Output the [x, y] coordinate of the center of the cell containing the given text.  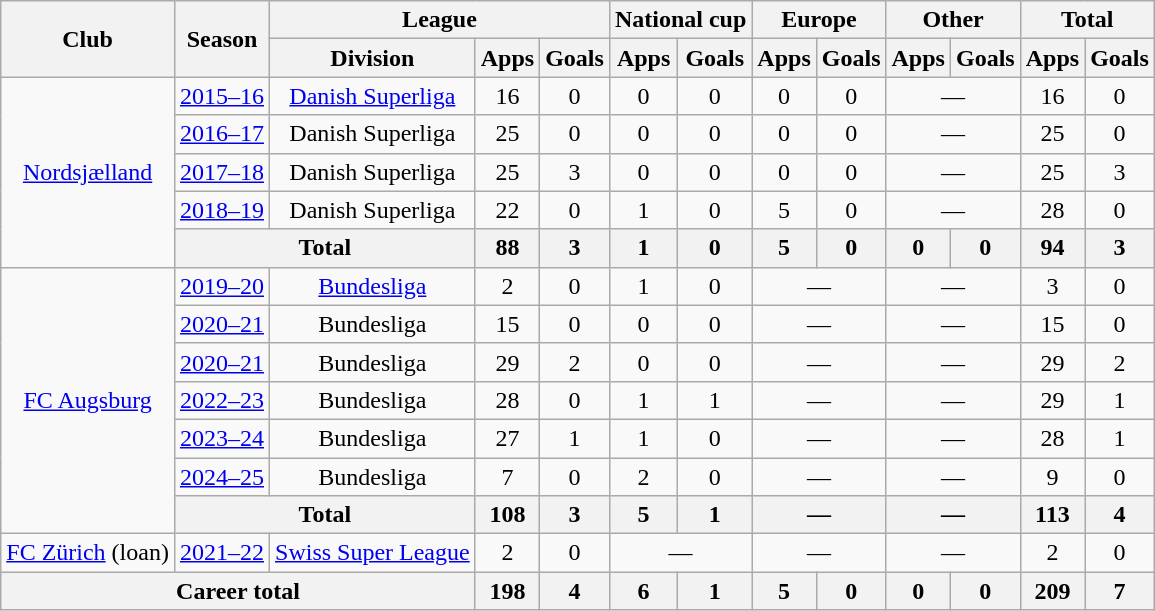
2019–20 [222, 286]
Nordsjælland [88, 172]
88 [507, 248]
FC Zürich (loan) [88, 553]
27 [507, 438]
Season [222, 39]
Other [953, 20]
2024–25 [222, 477]
2023–24 [222, 438]
9 [1052, 477]
209 [1052, 591]
94 [1052, 248]
National cup [680, 20]
Division [373, 58]
108 [507, 515]
2021–22 [222, 553]
2022–23 [222, 400]
22 [507, 210]
Europe [819, 20]
113 [1052, 515]
FC Augsburg [88, 400]
2017–18 [222, 172]
Career total [238, 591]
League [440, 20]
Club [88, 39]
198 [507, 591]
Swiss Super League [373, 553]
2016–17 [222, 134]
6 [643, 591]
2015–16 [222, 96]
2018–19 [222, 210]
